Search for the cell housing the specified text and yield its [x, y] center coordinate. 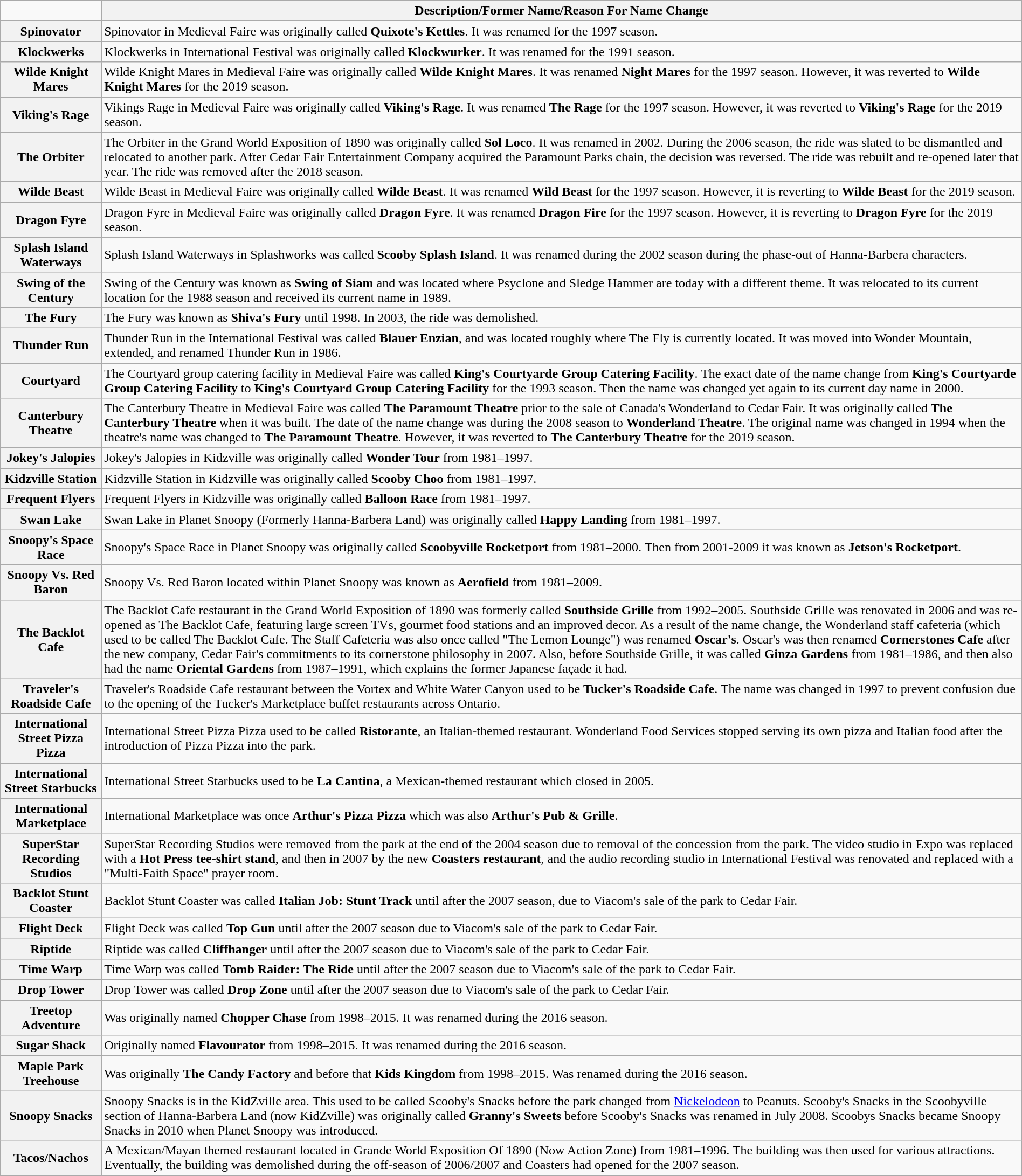
International Street Pizza Pizza [51, 738]
Snoopy's Space Race [51, 548]
Viking's Rage [51, 114]
International Street Starbucks used to be La Cantina, a Mexican-themed restaurant which closed in 2005. [562, 780]
Treetop Adventure [51, 1018]
Klockwerks in International Festival was originally called Klockwurker. It was renamed for the 1991 season. [562, 52]
Snoopy Vs. Red Baron [51, 582]
Swan Lake [51, 520]
Jokey's Jalopies in Kidzville was originally called Wonder Tour from 1981–1997. [562, 458]
Originally named Flavourator from 1998–2015. It was renamed during the 2016 season. [562, 1046]
Courtyard [51, 381]
Tacos/Nachos [51, 1158]
Canterbury Theatre [51, 423]
Riptide was called Cliffhanger until after the 2007 season due to Viacom's sale of the park to Cedar Fair. [562, 949]
Time Warp [51, 970]
Maple Park Treehouse [51, 1074]
Backlot Stunt Coaster [51, 900]
Frequent Flyers in Kidzville was originally called Balloon Race from 1981–1997. [562, 499]
Kidzville Station [51, 479]
Time Warp was called Tomb Raider: The Ride until after the 2007 season due to Viacom's sale of the park to Cedar Fair. [562, 970]
Sugar Shack [51, 1046]
Riptide [51, 949]
Splash Island Waterways [51, 254]
SuperStar Recording Studios [51, 858]
Snoopy Vs. Red Baron located within Planet Snoopy was known as Aerofield from 1981–2009. [562, 582]
Spinovator in Medieval Faire was originally called Quixote's Kettles. It was renamed for the 1997 season. [562, 31]
Spinovator [51, 31]
Wilde Knight Mares [51, 80]
Jokey's Jalopies [51, 458]
Dragon Fyre [51, 220]
Klockwerks [51, 52]
The Fury was known as Shiva's Fury until 1998. In 2003, the ride was demolished. [562, 317]
International Marketplace [51, 816]
International Street Starbucks [51, 780]
Flight Deck [51, 928]
Frequent Flyers [51, 499]
Traveler's Roadside Cafe [51, 696]
Was originally The Candy Factory and before that Kids Kingdom from 1998–2015. Was renamed during the 2016 season. [562, 1074]
Kidzville Station in Kidzville was originally called Scooby Choo from 1981–1997. [562, 479]
Description/Former Name/Reason For Name Change [562, 11]
The Backlot Cafe [51, 639]
The Fury [51, 317]
The Orbiter [51, 157]
Wilde Beast [51, 192]
Swing of the Century [51, 290]
Flight Deck was called Top Gun until after the 2007 season due to Viacom's sale of the park to Cedar Fair. [562, 928]
International Marketplace was once Arthur's Pizza Pizza which was also Arthur's Pub & Grille. [562, 816]
Swan Lake in Planet Snoopy (Formerly Hanna-Barbera Land) was originally called Happy Landing from 1981–1997. [562, 520]
Was originally named Chopper Chase from 1998–2015. It was renamed during the 2016 season. [562, 1018]
Thunder Run [51, 345]
Drop Tower was called Drop Zone until after the 2007 season due to Viacom's sale of the park to Cedar Fair. [562, 990]
Backlot Stunt Coaster was called Italian Job: Stunt Track until after the 2007 season, due to Viacom's sale of the park to Cedar Fair. [562, 900]
Drop Tower [51, 990]
Snoopy Snacks [51, 1116]
